Pinpoint the cell where the given text exists, returning its (X, Y) midpoint coordinate. 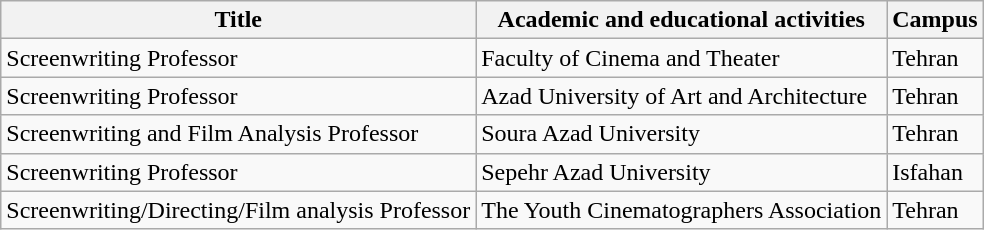
Faculty of Cinema and Theater (682, 58)
Isfahan (935, 172)
Azad University of Art and Architecture (682, 96)
Screenwriting and Film Analysis Professor (238, 134)
Campus (935, 20)
Soura Azad University (682, 134)
The Youth Cinematographers Association (682, 210)
Screenwriting/Directing/Film analysis Professor (238, 210)
Sepehr Azad University (682, 172)
Title (238, 20)
Academic and educational activities (682, 20)
